Return the (x, y) coordinate for the center point of the cell that contains the specified text.  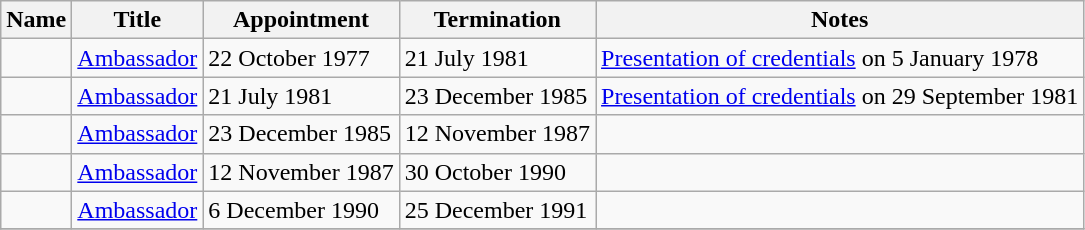
25 December 1991 (497, 210)
Notes (840, 20)
22 October 1977 (301, 58)
Presentation of credentials on 5 January 1978 (840, 58)
Title (138, 20)
Presentation of credentials on 29 September 1981 (840, 96)
Name (36, 20)
Appointment (301, 20)
6 December 1990 (301, 210)
Termination (497, 20)
30 October 1990 (497, 172)
